Output the [x, y] coordinate of the center of the cell containing the given text.  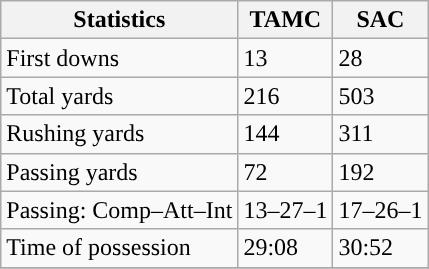
Statistics [120, 20]
SAC [380, 20]
28 [380, 58]
Total yards [120, 96]
Passing yards [120, 172]
192 [380, 172]
29:08 [286, 248]
311 [380, 134]
30:52 [380, 248]
216 [286, 96]
503 [380, 96]
TAMC [286, 20]
72 [286, 172]
First downs [120, 58]
17–26–1 [380, 210]
144 [286, 134]
Rushing yards [120, 134]
13 [286, 58]
13–27–1 [286, 210]
Time of possession [120, 248]
Passing: Comp–Att–Int [120, 210]
